Scan for the cell matching the given text and deliver its [X, Y] coordinate at center. 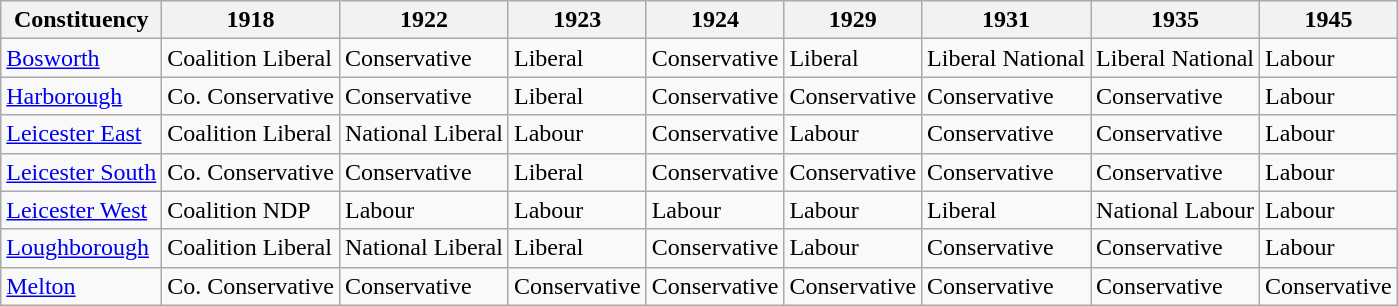
1945 [1329, 20]
1935 [1176, 20]
Leicester East [82, 134]
Leicester West [82, 210]
Constituency [82, 20]
1929 [853, 20]
Coalition NDP [251, 210]
1924 [715, 20]
National Labour [1176, 210]
Harborough [82, 96]
1922 [424, 20]
1931 [1006, 20]
1923 [577, 20]
Leicester South [82, 172]
Bosworth [82, 58]
1918 [251, 20]
Loughborough [82, 248]
Melton [82, 286]
